Capture the cell that displays the provided text and extract its [X, Y] central coordinate. 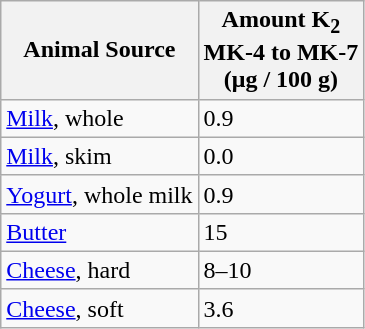
Butter [100, 232]
8–10 [281, 270]
Cheese, hard [100, 270]
Animal Source [100, 50]
Cheese, soft [100, 308]
Milk, skim [100, 156]
Yogurt, whole milk [100, 194]
Amount K2 MK-4 to MK-7 (μg / 100 g) [281, 50]
3.6 [281, 308]
0.0 [281, 156]
Milk, whole [100, 118]
15 [281, 232]
